Scan for the cell matching the given text and deliver its (X, Y) coordinate at center. 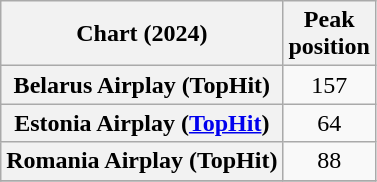
Estonia Airplay (TopHit) (142, 123)
88 (329, 161)
157 (329, 85)
64 (329, 123)
Peakposition (329, 34)
Belarus Airplay (TopHit) (142, 85)
Chart (2024) (142, 34)
Romania Airplay (TopHit) (142, 161)
